Search for the cell housing the specified text and yield its [X, Y] center coordinate. 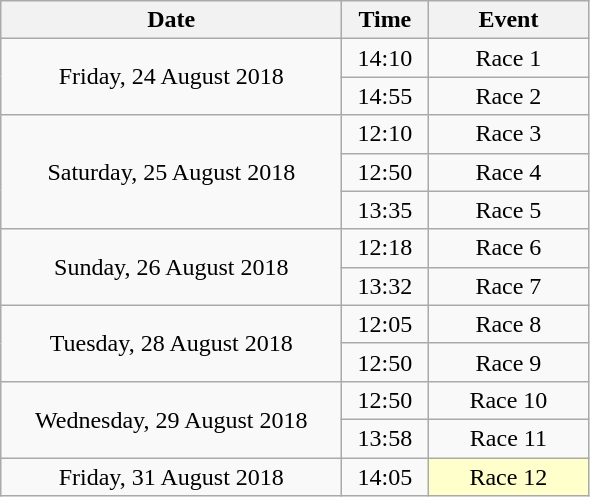
14:55 [385, 96]
Race 6 [508, 248]
Race 5 [508, 210]
Race 8 [508, 324]
14:05 [385, 477]
Sunday, 26 August 2018 [172, 267]
Race 7 [508, 286]
Race 10 [508, 400]
12:05 [385, 324]
Race 1 [508, 58]
Tuesday, 28 August 2018 [172, 343]
Saturday, 25 August 2018 [172, 172]
Friday, 31 August 2018 [172, 477]
Wednesday, 29 August 2018 [172, 419]
Event [508, 20]
12:10 [385, 134]
Friday, 24 August 2018 [172, 77]
13:32 [385, 286]
13:35 [385, 210]
Race 4 [508, 172]
Race 9 [508, 362]
Race 11 [508, 438]
Race 3 [508, 134]
12:18 [385, 248]
Race 2 [508, 96]
14:10 [385, 58]
Time [385, 20]
Race 12 [508, 477]
13:58 [385, 438]
Date [172, 20]
